Pinpoint the cell where the given text exists, returning its (x, y) midpoint coordinate. 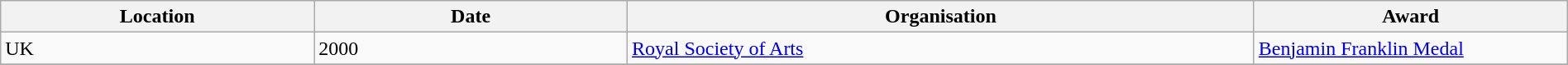
Benjamin Franklin Medal (1411, 48)
Organisation (941, 17)
UK (157, 48)
Date (471, 17)
Royal Society of Arts (941, 48)
Award (1411, 17)
2000 (471, 48)
Location (157, 17)
